Determine the (x, y) coordinate at the center of the cell enclosing the given text.  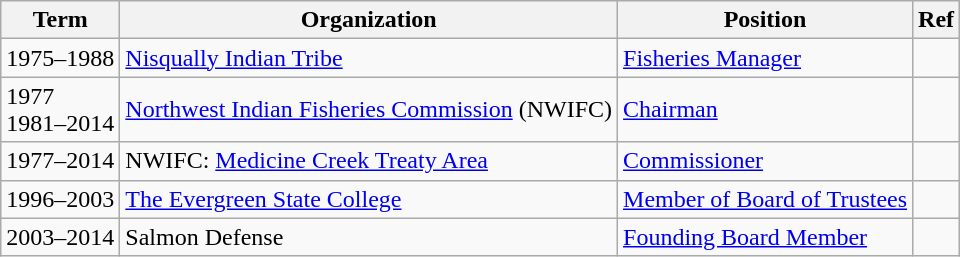
2003–2014 (60, 237)
1996–2003 (60, 199)
1975–1988 (60, 58)
Term (60, 20)
Northwest Indian Fisheries Commission (NWIFC) (369, 110)
Position (766, 20)
The Evergreen State College (369, 199)
Chairman (766, 110)
Commissioner (766, 161)
Founding Board Member (766, 237)
1977–2014 (60, 161)
Nisqually Indian Tribe (369, 58)
Organization (369, 20)
Ref (936, 20)
19771981–2014 (60, 110)
Member of Board of Trustees (766, 199)
NWIFC: Medicine Creek Treaty Area (369, 161)
Fisheries Manager (766, 58)
Salmon Defense (369, 237)
